Pinpoint the cell where the given text exists, returning its (x, y) midpoint coordinate. 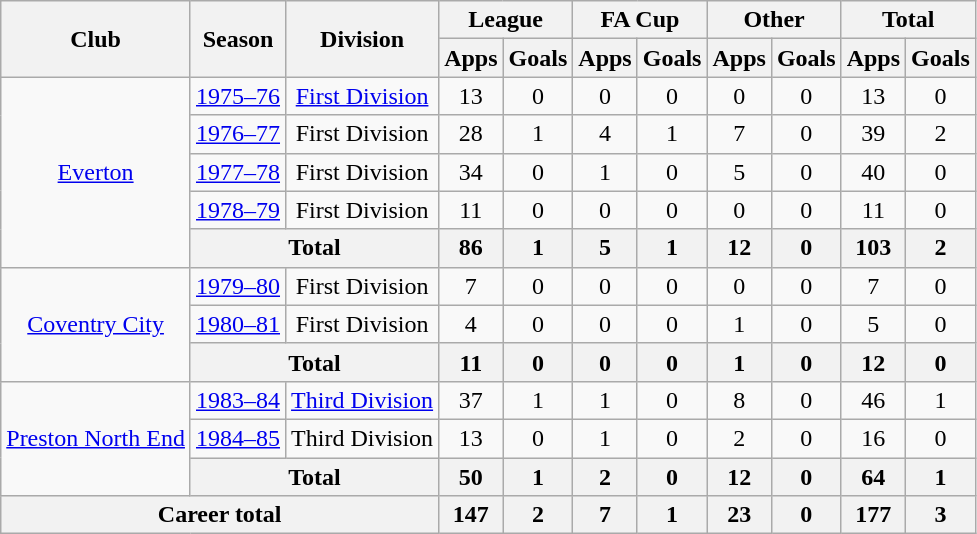
FA Cup (640, 20)
1980–81 (238, 324)
40 (873, 172)
Preston North End (96, 438)
147 (471, 515)
League (506, 20)
37 (471, 400)
Division (362, 39)
86 (471, 248)
Coventry City (96, 324)
177 (873, 515)
39 (873, 134)
1976–77 (238, 134)
Season (238, 39)
34 (471, 172)
Other (774, 20)
1978–79 (238, 210)
1984–85 (238, 438)
103 (873, 248)
1975–76 (238, 96)
50 (471, 477)
8 (739, 400)
3 (941, 515)
Career total (220, 515)
Everton (96, 172)
Club (96, 39)
46 (873, 400)
28 (471, 134)
1977–78 (238, 172)
16 (873, 438)
1979–80 (238, 286)
64 (873, 477)
1983–84 (238, 400)
23 (739, 515)
